Identify which cell holds the provided text, then report its [x, y] central coordinate. 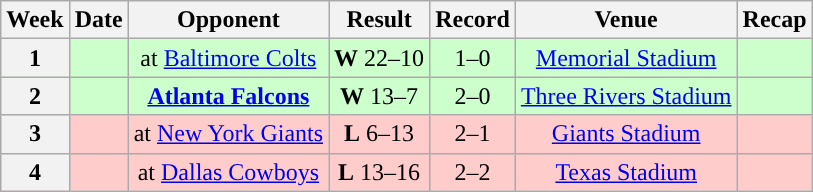
Venue [626, 20]
Giants Stadium [626, 134]
at Dallas Cowboys [228, 172]
W 22–10 [380, 58]
Week [35, 20]
Three Rivers Stadium [626, 96]
2–2 [473, 172]
4 [35, 172]
Atlanta Falcons [228, 96]
1 [35, 58]
2–0 [473, 96]
Memorial Stadium [626, 58]
Recap [774, 20]
Record [473, 20]
2–1 [473, 134]
Texas Stadium [626, 172]
W 13–7 [380, 96]
Result [380, 20]
Date [98, 20]
at Baltimore Colts [228, 58]
Opponent [228, 20]
at New York Giants [228, 134]
2 [35, 96]
3 [35, 134]
L 6–13 [380, 134]
L 13–16 [380, 172]
1–0 [473, 58]
